Pinpoint the cell where the given text exists, returning its [X, Y] midpoint coordinate. 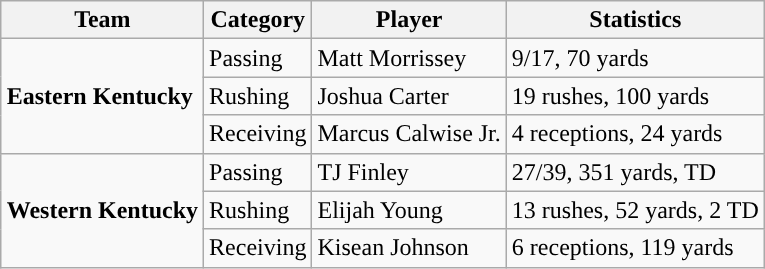
Team [102, 20]
Matt Morrissey [409, 58]
Statistics [635, 20]
4 receptions, 24 yards [635, 134]
Western Kentucky [102, 210]
TJ Finley [409, 172]
27/39, 351 yards, TD [635, 172]
Kisean Johnson [409, 248]
Marcus Calwise Jr. [409, 134]
Category [258, 20]
13 rushes, 52 yards, 2 TD [635, 210]
Elijah Young [409, 210]
Eastern Kentucky [102, 96]
Joshua Carter [409, 96]
19 rushes, 100 yards [635, 96]
Player [409, 20]
9/17, 70 yards [635, 58]
6 receptions, 119 yards [635, 248]
